Return [x, y] of the center of cell containing provided text 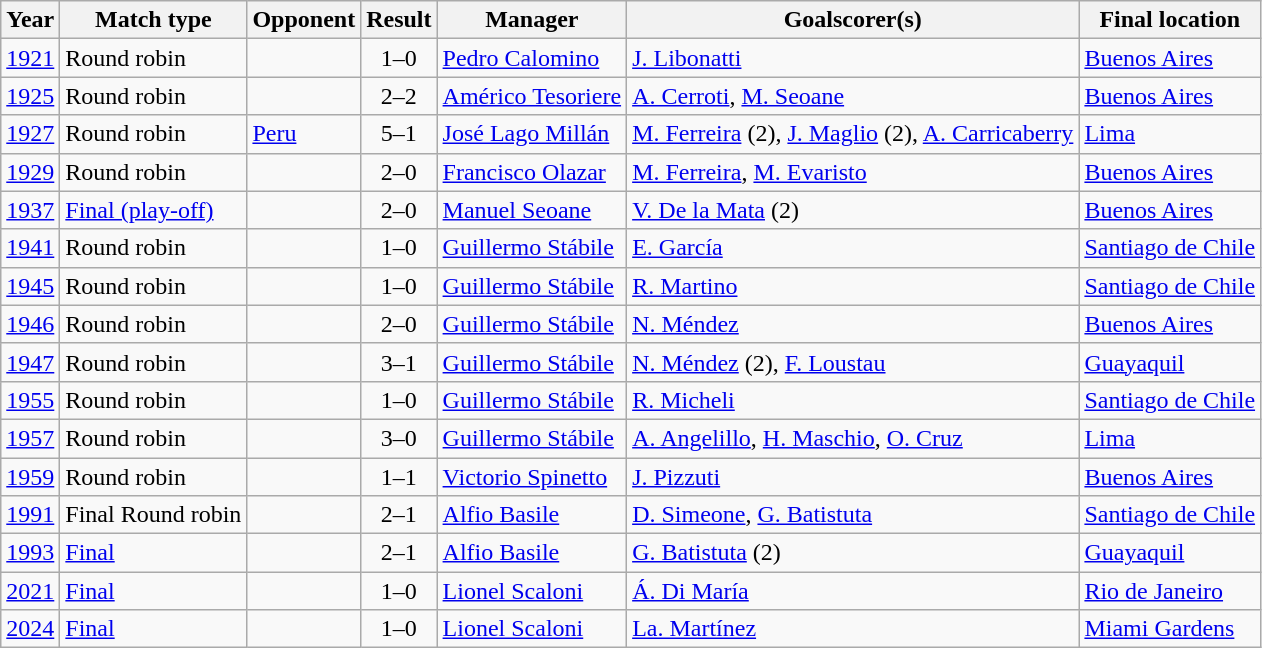
1957 [30, 438]
Á. Di María [853, 591]
1941 [30, 248]
José Lago Millán [532, 134]
Final Round robin [154, 515]
1937 [30, 210]
Opponent [304, 20]
5–1 [399, 134]
Américo Tesoriere [532, 96]
Manager [532, 20]
1–1 [399, 477]
G. Batistuta (2) [853, 553]
D. Simeone, G. Batistuta [853, 515]
1991 [30, 515]
1993 [30, 553]
1955 [30, 400]
Goalscorer(s) [853, 20]
2024 [30, 629]
J. Libonatti [853, 58]
2021 [30, 591]
R. Micheli [853, 400]
Francisco Olazar [532, 172]
1945 [30, 286]
Miami Gardens [1170, 629]
A. Cerroti, M. Seoane [853, 96]
1947 [30, 362]
Final location [1170, 20]
3–1 [399, 362]
N. Méndez (2), F. Loustau [853, 362]
Manuel Seoane [532, 210]
Final (play-off) [154, 210]
E. García [853, 248]
V. De la Mata (2) [853, 210]
Year [30, 20]
Match type [154, 20]
Victorio Spinetto [532, 477]
Result [399, 20]
2–2 [399, 96]
N. Méndez [853, 324]
Pedro Calomino [532, 58]
1929 [30, 172]
J. Pizzuti [853, 477]
1925 [30, 96]
M. Ferreira, M. Evaristo [853, 172]
Rio de Janeiro [1170, 591]
1959 [30, 477]
R. Martino [853, 286]
La. Martínez [853, 629]
Peru [304, 134]
M. Ferreira (2), J. Maglio (2), A. Carricaberry [853, 134]
1927 [30, 134]
1921 [30, 58]
3–0 [399, 438]
A. Angelillo, H. Maschio, O. Cruz [853, 438]
1946 [30, 324]
